Determine the (x, y) coordinate at the center of the cell enclosing the given text.  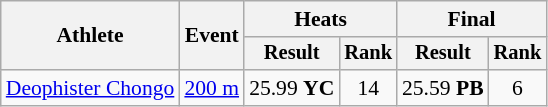
6 (518, 88)
Heats (320, 19)
Athlete (90, 36)
14 (368, 88)
Final (472, 19)
25.99 YC (292, 88)
Deophister Chongo (90, 88)
Event (212, 36)
25.59 PB (443, 88)
200 m (212, 88)
